Return the [X, Y] coordinate for the center point of the cell that contains the specified text.  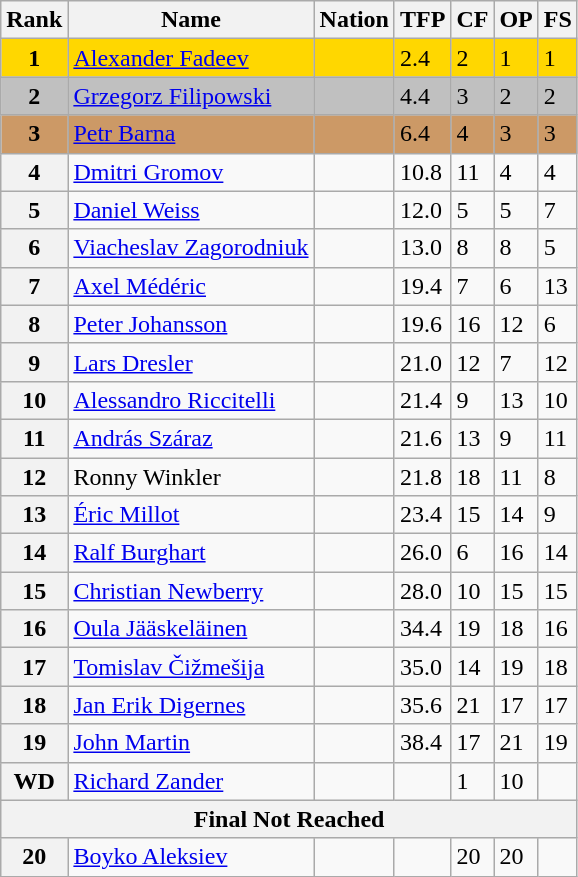
Alexander Fadeev [191, 58]
38.4 [422, 743]
Rank [34, 20]
András Száraz [191, 438]
Axel Médéric [191, 286]
Richard Zander [191, 781]
21.8 [422, 477]
6.4 [422, 134]
12.0 [422, 210]
10.8 [422, 172]
Éric Millot [191, 515]
Christian Newberry [191, 591]
Petr Barna [191, 134]
28.0 [422, 591]
34.4 [422, 629]
2.4 [422, 58]
23.4 [422, 515]
21.4 [422, 400]
Tomislav Čižmešija [191, 667]
Daniel Weiss [191, 210]
Grzegorz Filipowski [191, 96]
Lars Dresler [191, 362]
Nation [354, 20]
Dmitri Gromov [191, 172]
35.6 [422, 705]
Final Not Reached [290, 819]
Jan Erik Digernes [191, 705]
FS [558, 20]
Ralf Burghart [191, 553]
Boyko Aleksiev [191, 857]
Oula Jääskeläinen [191, 629]
OP [516, 20]
CF [472, 20]
Peter Johansson [191, 324]
Ronny Winkler [191, 477]
WD [34, 781]
35.0 [422, 667]
Name [191, 20]
19.6 [422, 324]
4.4 [422, 96]
19.4 [422, 286]
13.0 [422, 248]
21.6 [422, 438]
TFP [422, 20]
John Martin [191, 743]
Viacheslav Zagorodniuk [191, 248]
21.0 [422, 362]
Alessandro Riccitelli [191, 400]
26.0 [422, 553]
